Extract the (x, y) coordinate from the center of the cell holding the provided text.  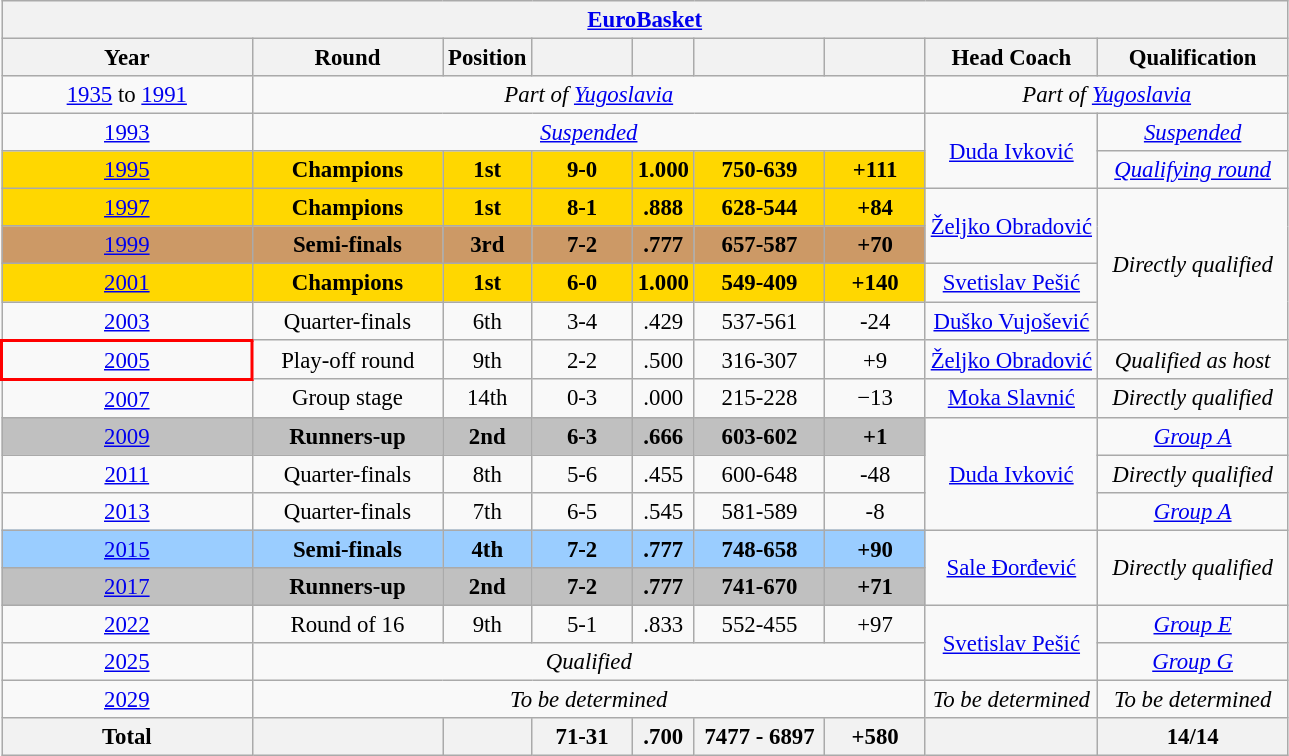
2013 (128, 512)
Group G (1192, 662)
Play-off round (348, 360)
.888 (663, 208)
Qualification (1192, 58)
Total (128, 737)
549-409 (760, 283)
Group E (1192, 624)
+90 (876, 549)
+70 (876, 245)
.700 (663, 737)
5-6 (582, 474)
+71 (876, 587)
+580 (876, 737)
+84 (876, 208)
14th (488, 398)
+97 (876, 624)
8th (488, 474)
14/14 (1192, 737)
2005 (128, 360)
.429 (663, 321)
71-31 (582, 737)
-24 (876, 321)
1997 (128, 208)
2017 (128, 587)
.545 (663, 512)
537-561 (760, 321)
Qualified as host (1192, 360)
6th (488, 321)
1995 (128, 170)
6-5 (582, 512)
7th (488, 512)
2025 (128, 662)
Round of 16 (348, 624)
+1 (876, 436)
Qualified (588, 662)
Moka Slavnić (1011, 398)
3rd (488, 245)
741-670 (760, 587)
7477 - 6897 (760, 737)
2007 (128, 398)
EuroBasket (645, 20)
.455 (663, 474)
657-587 (760, 245)
2022 (128, 624)
2-2 (582, 360)
+9 (876, 360)
6-0 (582, 283)
0-3 (582, 398)
+111 (876, 170)
1993 (128, 133)
.500 (663, 360)
1935 to 1991 (128, 95)
628-544 (760, 208)
2015 (128, 549)
581-589 (760, 512)
600-648 (760, 474)
Position (488, 58)
750-639 (760, 170)
6-3 (582, 436)
-8 (876, 512)
2003 (128, 321)
552-455 (760, 624)
.000 (663, 398)
748-658 (760, 549)
8-1 (582, 208)
4th (488, 549)
2001 (128, 283)
5-1 (582, 624)
1999 (128, 245)
603-602 (760, 436)
-48 (876, 474)
Group stage (348, 398)
Year (128, 58)
Round (348, 58)
.666 (663, 436)
2029 (128, 700)
316-307 (760, 360)
Head Coach (1011, 58)
.833 (663, 624)
Qualifying round (1192, 170)
Sale Đorđević (1011, 568)
2011 (128, 474)
−13 (876, 398)
3-4 (582, 321)
+140 (876, 283)
Duško Vujošević (1011, 321)
9-0 (582, 170)
215-228 (760, 398)
2009 (128, 436)
